From the cell containing the given text, extract its center point as (x, y) coordinate. 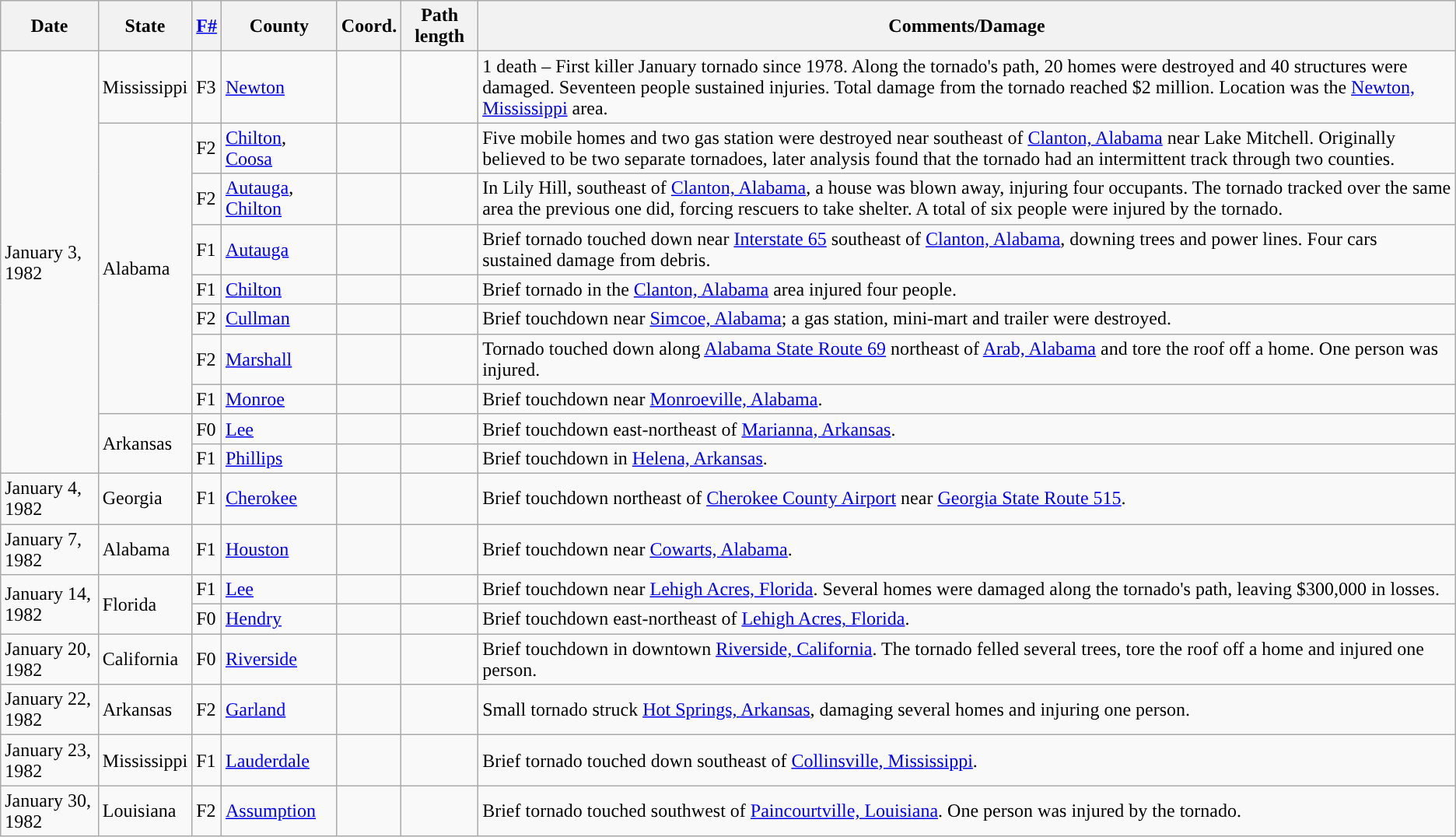
January 14, 1982 (50, 604)
F# (207, 26)
Autauga (278, 249)
Garland (278, 709)
Coord. (369, 26)
Louisiana (145, 811)
County (278, 26)
Cherokee (278, 498)
Phillips (278, 458)
January 3, 1982 (50, 263)
Cullman (278, 319)
January 23, 1982 (50, 761)
January 7, 1982 (50, 549)
Comments/Damage (968, 26)
Brief touchdown near Cowarts, Alabama. (968, 549)
January 20, 1982 (50, 660)
Brief touchdown in downtown Riverside, California. The tornado felled several trees, tore the roof off a home and injured one person. (968, 660)
California (145, 660)
Chilton (278, 289)
Hendry (278, 619)
Florida (145, 604)
Small tornado struck Hot Springs, Arkansas, damaging several homes and injuring one person. (968, 709)
Houston (278, 549)
F3 (207, 87)
Tornado touched down along Alabama State Route 69 northeast of Arab, Alabama and tore the roof off a home. One person was injured. (968, 359)
January 30, 1982 (50, 811)
Chilton, Coosa (278, 148)
Monroe (278, 399)
Riverside (278, 660)
Brief touchdown northeast of Cherokee County Airport near Georgia State Route 515. (968, 498)
Brief tornado touched down near Interstate 65 southeast of Clanton, Alabama, downing trees and power lines. Four cars sustained damage from debris. (968, 249)
Date (50, 26)
Brief touchdown in Helena, Arkansas. (968, 458)
Lauderdale (278, 761)
January 22, 1982 (50, 709)
Brief tornado touched southwest of Paincourtville, Louisiana. One person was injured by the tornado. (968, 811)
Path length (440, 26)
January 4, 1982 (50, 498)
Brief touchdown near Monroeville, Alabama. (968, 399)
Brief touchdown near Simcoe, Alabama; a gas station, mini-mart and trailer were destroyed. (968, 319)
State (145, 26)
Autauga, Chilton (278, 199)
Georgia (145, 498)
Marshall (278, 359)
Brief touchdown near Lehigh Acres, Florida. Several homes were damaged along the tornado's path, leaving $300,000 in losses. (968, 590)
Brief tornado in the Clanton, Alabama area injured four people. (968, 289)
Newton (278, 87)
Assumption (278, 811)
Brief touchdown east-northeast of Lehigh Acres, Florida. (968, 619)
Brief touchdown east-northeast of Marianna, Arkansas. (968, 429)
Brief tornado touched down southeast of Collinsville, Mississippi. (968, 761)
